Locate the cell with the specified text and output its [x, y] center coordinate. 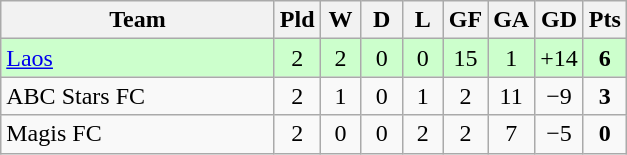
GA [512, 20]
Pts [604, 20]
GD [560, 20]
D [382, 20]
ABC Stars FC [138, 96]
7 [512, 134]
Laos [138, 58]
W [340, 20]
Team [138, 20]
11 [512, 96]
6 [604, 58]
3 [604, 96]
+14 [560, 58]
Magis FC [138, 134]
L [422, 20]
−9 [560, 96]
Pld [297, 20]
GF [465, 20]
15 [465, 58]
−5 [560, 134]
